Detect which cell encompasses the target text, then output its [x, y] center coordinate. 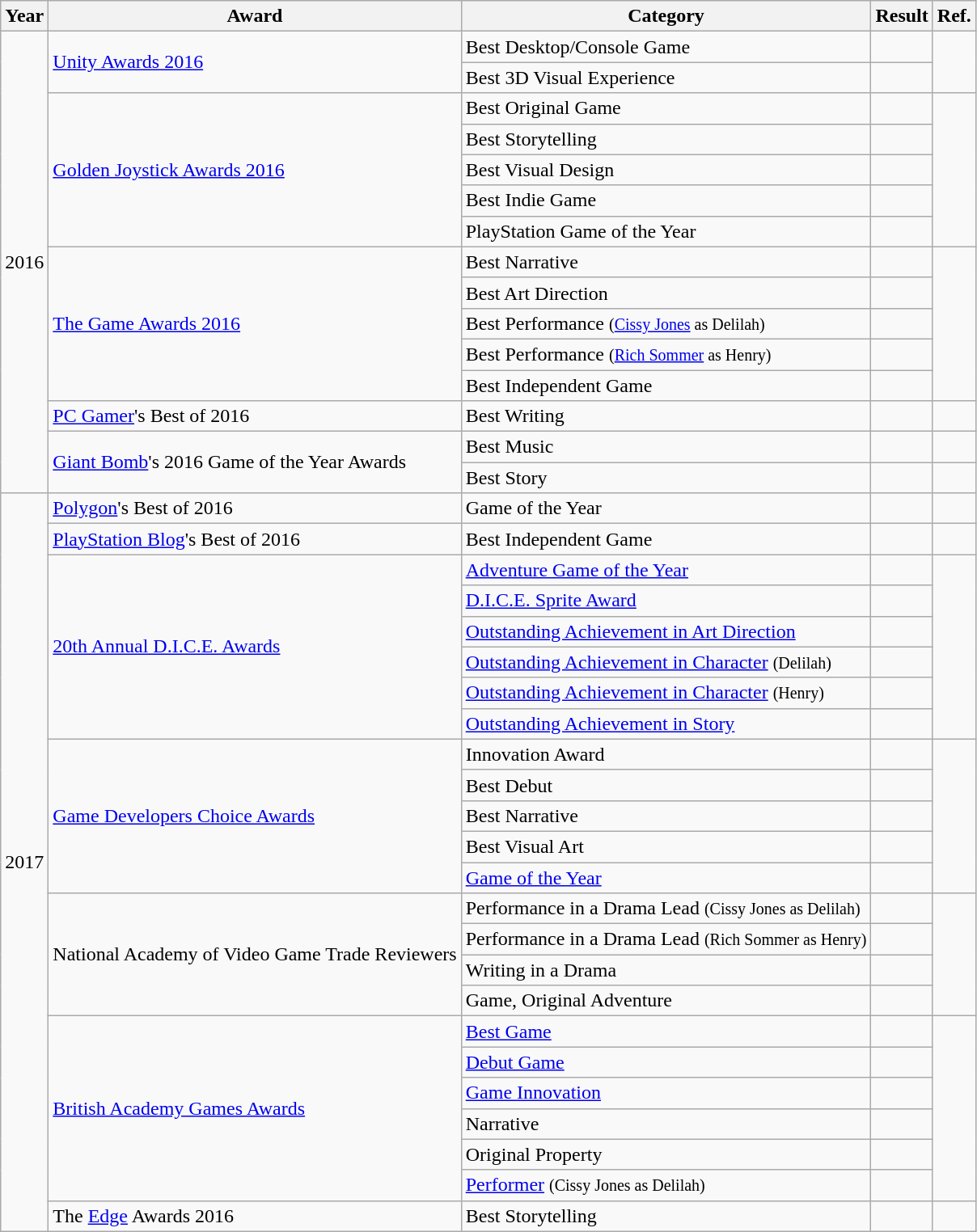
Original Property [666, 1154]
Writing in a Drama [666, 970]
Innovation Award [666, 754]
Best Art Direction [666, 293]
Best Original Game [666, 108]
Best Visual Design [666, 170]
Ref. [954, 16]
Narrative [666, 1124]
National Academy of Video Game Trade Reviewers [255, 955]
PC Gamer's Best of 2016 [255, 416]
Best Performance (Rich Sommer as Henry) [666, 354]
The Game Awards 2016 [255, 323]
Best Story [666, 478]
Game, Original Adventure [666, 1001]
British Academy Games Awards [255, 1108]
Best Debut [666, 785]
20th Annual D.I.C.E. Awards [255, 647]
Best 3D Visual Experience [666, 78]
PlayStation Blog's Best of 2016 [255, 539]
Game Innovation [666, 1093]
PlayStation Game of the Year [666, 231]
Performer (Cissy Jones as Delilah) [666, 1185]
2017 [24, 863]
Award [255, 16]
Best Visual Art [666, 846]
The Edge Awards 2016 [255, 1216]
Outstanding Achievement in Art Direction [666, 631]
Outstanding Achievement in Character (Henry) [666, 693]
Golden Joystick Awards 2016 [255, 170]
Unity Awards 2016 [255, 62]
Polygon's Best of 2016 [255, 508]
Giant Bomb's 2016 Game of the Year Awards [255, 462]
Best Indie Game [666, 200]
Game Developers Choice Awards [255, 816]
Performance in a Drama Lead (Rich Sommer as Henry) [666, 939]
D.I.C.E. Sprite Award [666, 601]
Category [666, 16]
Best Desktop/Console Game [666, 47]
Best Performance (Cissy Jones as Delilah) [666, 323]
Year [24, 16]
Outstanding Achievement in Story [666, 724]
Debut Game [666, 1062]
Best Writing [666, 416]
2016 [24, 262]
Outstanding Achievement in Character (Delilah) [666, 662]
Best Game [666, 1032]
Performance in a Drama Lead (Cissy Jones as Delilah) [666, 909]
Adventure Game of the Year [666, 570]
Best Music [666, 447]
Result [902, 16]
